Pinpoint the cell where the given text exists, returning its [X, Y] midpoint coordinate. 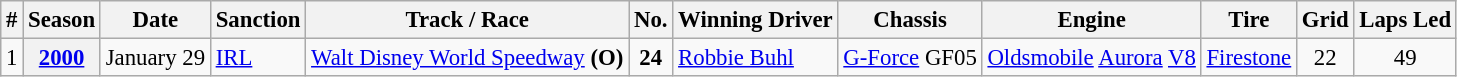
G-Force GF05 [910, 58]
Date [155, 20]
Firestone [1248, 58]
Chassis [910, 20]
Oldsmobile Aurora V8 [1092, 58]
49 [1405, 58]
Season [62, 20]
22 [1326, 58]
Walt Disney World Speedway (O) [468, 58]
Track / Race [468, 20]
Sanction [258, 20]
1 [12, 58]
Winning Driver [756, 20]
No. [651, 20]
Laps Led [1405, 20]
Robbie Buhl [756, 58]
Engine [1092, 20]
January 29 [155, 58]
2000 [62, 58]
# [12, 20]
IRL [258, 58]
24 [651, 58]
Grid [1326, 20]
Tire [1248, 20]
